Output the [x, y] coordinate of the center of the cell containing the given text.  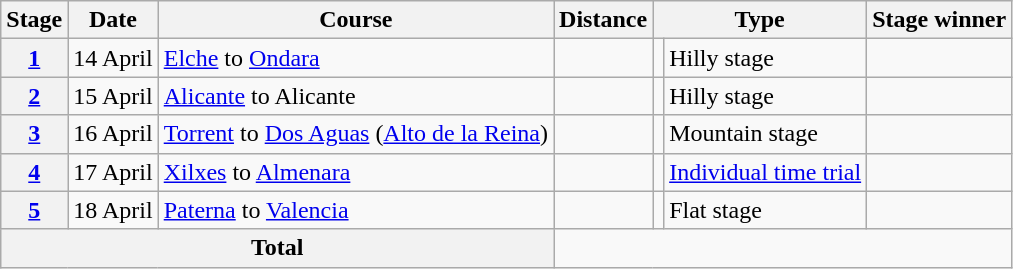
2 [34, 96]
18 April [113, 210]
Course [356, 20]
Flat stage [766, 210]
3 [34, 134]
1 [34, 58]
Elche to Ondara [356, 58]
Paterna to Valencia [356, 210]
Stage [34, 20]
Total [278, 248]
5 [34, 210]
Xilxes to Almenara [356, 172]
15 April [113, 96]
Alicante to Alicante [356, 96]
14 April [113, 58]
16 April [113, 134]
Individual time trial [766, 172]
Stage winner [940, 20]
Mountain stage [766, 134]
Torrent to Dos Aguas (Alto de la Reina) [356, 134]
Date [113, 20]
Type [760, 20]
Distance [604, 20]
17 April [113, 172]
4 [34, 172]
